Capture the cell that displays the provided text and extract its (X, Y) central coordinate. 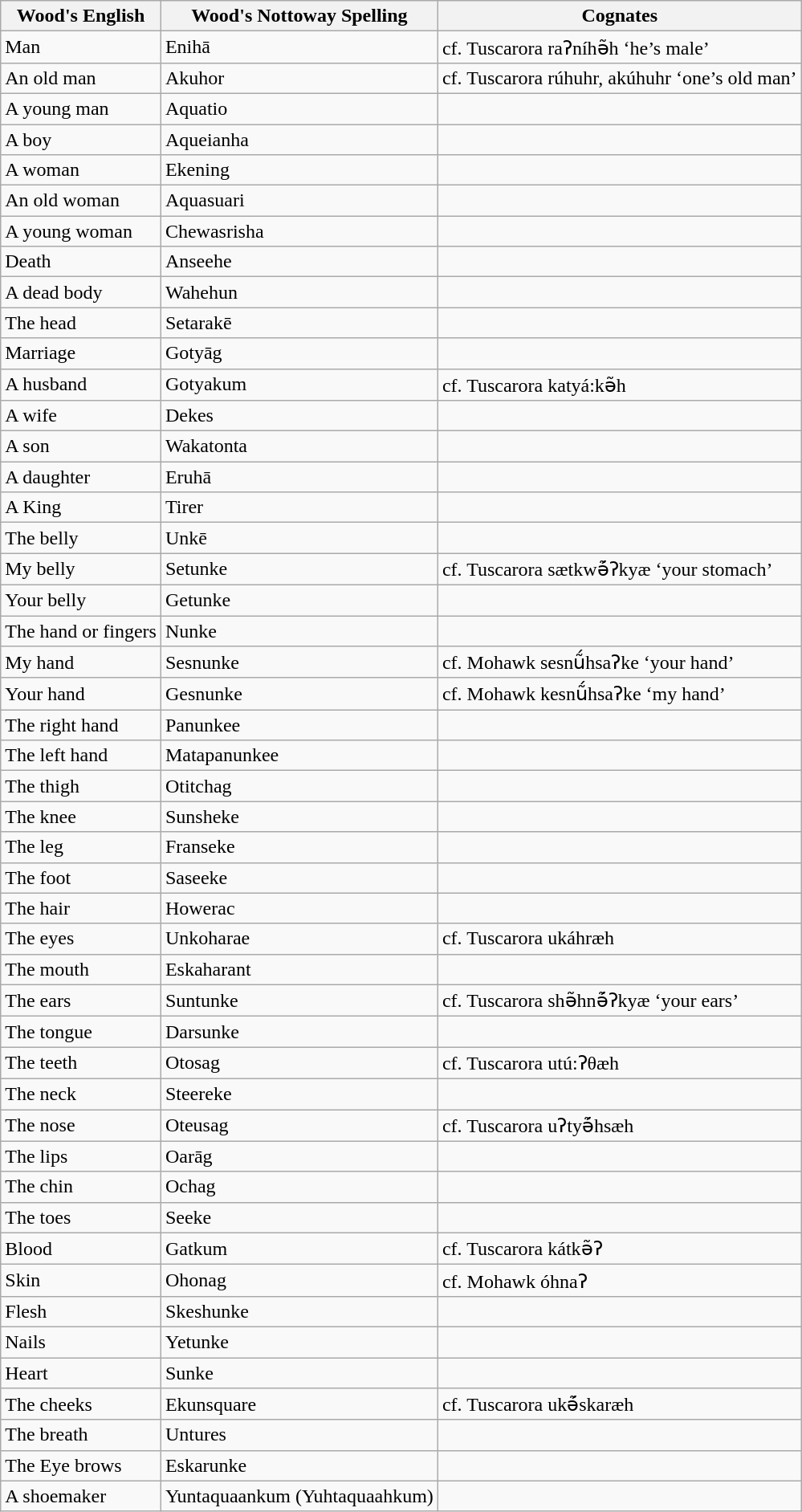
cf. Tuscarora katyá:kə̃h (620, 385)
Saseeke (299, 878)
Blood (81, 1249)
Setarakē (299, 323)
Sunke (299, 1372)
A son (81, 446)
Getunke (299, 600)
The Eye brows (81, 1465)
An old woman (81, 201)
Yetunke (299, 1342)
cf. Tuscarora shə̃hnə̃́ʔkyæ ‘your ears’ (620, 1001)
A wife (81, 416)
The right hand (81, 725)
A shoemaker (81, 1496)
Dekes (299, 416)
cf. Tuscarora raʔníhə̃h ‘he’s male’ (620, 47)
Anseehe (299, 262)
Nails (81, 1342)
Skin (81, 1281)
The cheeks (81, 1404)
Death (81, 262)
Seeke (299, 1217)
Aqueianha (299, 139)
The thigh (81, 786)
Unkē (299, 538)
A young man (81, 108)
Howerac (299, 908)
Suntunke (299, 1001)
Eruhā (299, 477)
The leg (81, 847)
Otosag (299, 1063)
The ears (81, 1001)
Wahehun (299, 292)
Tirer (299, 507)
cf. Tuscarora sætkwə̃́ʔkyæ ‘your stomach’ (620, 569)
A young woman (81, 231)
Ohonag (299, 1281)
The neck (81, 1094)
A husband (81, 385)
Wood's Nottoway Spelling (299, 16)
The left hand (81, 756)
A dead body (81, 292)
Matapanunkee (299, 756)
Sesnunke (299, 662)
Otitchag (299, 786)
Gotyakum (299, 385)
Wood's English (81, 16)
Cognates (620, 16)
cf. Mohawk sesnṹhsaʔke ‘your hand’ (620, 662)
The hair (81, 908)
Gatkum (299, 1249)
Panunkee (299, 725)
Heart (81, 1372)
The head (81, 323)
Marriage (81, 353)
The hand or fingers (81, 630)
Setunke (299, 569)
cf. Tuscarora kátkə̃ʔ (620, 1249)
The mouth (81, 969)
Gotyāg (299, 353)
Chewasrisha (299, 231)
cf. Mohawk óhnaʔ (620, 1281)
Oarāg (299, 1156)
cf. Mohawk kesnṹhsaʔke ‘my hand’ (620, 694)
cf. Tuscarora ukə̃́skaræh (620, 1404)
Man (81, 47)
Your belly (81, 600)
Your hand (81, 694)
A King (81, 507)
My belly (81, 569)
Ochag (299, 1187)
The nose (81, 1126)
Sunsheke (299, 817)
Yuntaquaankum (Yuhtaquaahkum) (299, 1496)
The lips (81, 1156)
Untures (299, 1435)
Nunke (299, 630)
The breath (81, 1435)
Steereke (299, 1094)
My hand (81, 662)
Unkoharae (299, 939)
Franseke (299, 847)
A daughter (81, 477)
The eyes (81, 939)
The foot (81, 878)
The toes (81, 1217)
The knee (81, 817)
A boy (81, 139)
The belly (81, 538)
Ekunsquare (299, 1404)
Ekening (299, 170)
An old man (81, 78)
Akuhor (299, 78)
cf. Tuscarora uʔtyə̃́hsæh (620, 1126)
Enihā (299, 47)
cf. Tuscarora utú:ʔθæh (620, 1063)
Wakatonta (299, 446)
Oteusag (299, 1126)
The tongue (81, 1032)
Gesnunke (299, 694)
Flesh (81, 1311)
The teeth (81, 1063)
Aquasuari (299, 201)
Darsunke (299, 1032)
Eskarunke (299, 1465)
Eskaharant (299, 969)
Skeshunke (299, 1311)
cf. Tuscarora rúhuhr, akúhuhr ‘one’s old man’ (620, 78)
Aquatio (299, 108)
cf. Tuscarora ukáhræh (620, 939)
The chin (81, 1187)
A woman (81, 170)
